Provide the (x, y) coordinate of the cell's center where the given text is located.  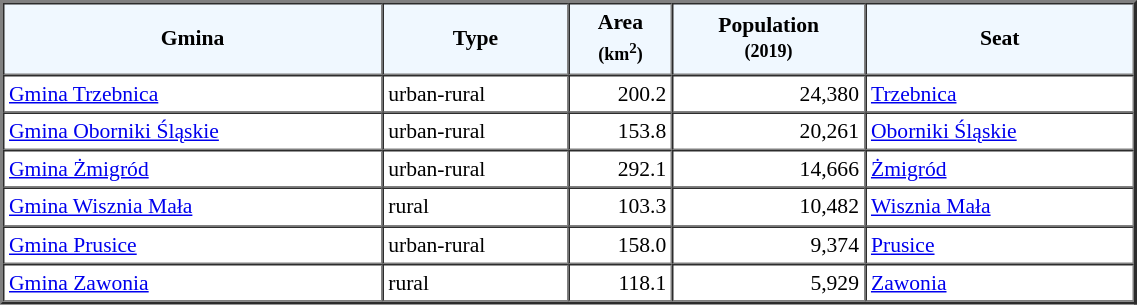
20,261 (768, 131)
200.2 (621, 93)
Gmina Żmigród (192, 169)
Type (475, 38)
Gmina Oborniki Śląskie (192, 131)
Prusice (1000, 245)
Trzebnica (1000, 93)
Żmigród (1000, 169)
10,482 (768, 207)
Gmina Wisznia Mała (192, 207)
Wisznia Mała (1000, 207)
153.8 (621, 131)
Gmina Trzebnica (192, 93)
Oborniki Śląskie (1000, 131)
Gmina Zawonia (192, 283)
24,380 (768, 93)
Population(2019) (768, 38)
292.1 (621, 169)
118.1 (621, 283)
158.0 (621, 245)
14,666 (768, 169)
Gmina Prusice (192, 245)
Seat (1000, 38)
9,374 (768, 245)
Gmina (192, 38)
Area(km2) (621, 38)
103.3 (621, 207)
Zawonia (1000, 283)
5,929 (768, 283)
